Identify which cell holds the provided text, then report its (X, Y) central coordinate. 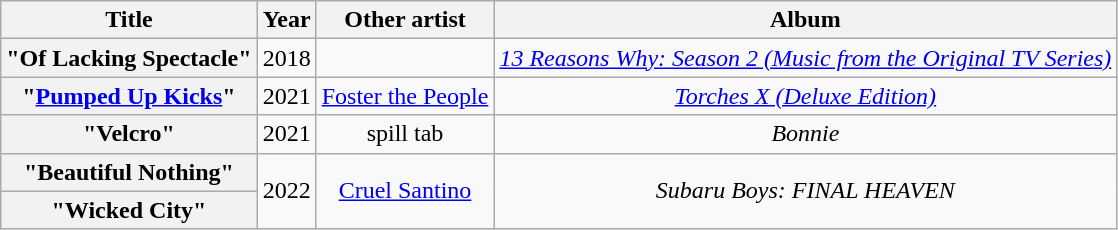
2018 (286, 58)
"Of Lacking Spectacle" (129, 58)
Foster the People (405, 96)
spill tab (405, 134)
"Beautiful Nothing" (129, 172)
Bonnie (806, 134)
Other artist (405, 20)
Year (286, 20)
Torches X (Deluxe Edition) (806, 96)
"Pumped Up Kicks" (129, 96)
"Wicked City" (129, 210)
"Velcro" (129, 134)
13 Reasons Why: Season 2 (Music from the Original TV Series) (806, 58)
Album (806, 20)
Cruel Santino (405, 191)
2022 (286, 191)
Subaru Boys: FINAL HEAVEN (806, 191)
Title (129, 20)
